Return the [x, y] coordinate for the center point of the cell that contains the specified text.  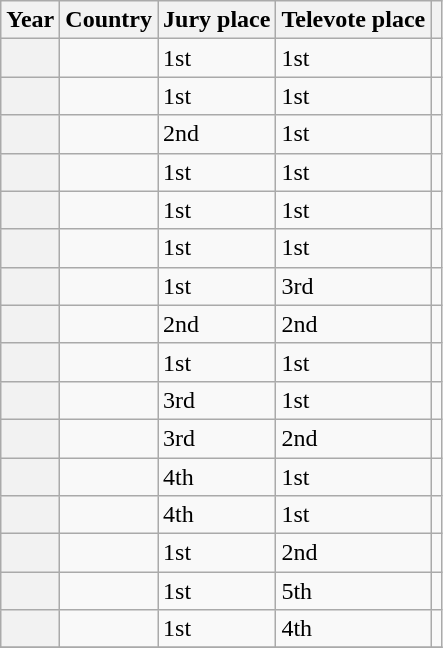
5th [354, 591]
Televote place [354, 20]
Year [30, 20]
Country [109, 20]
Jury place [217, 20]
